Pinpoint the cell where the given text exists, returning its (X, Y) midpoint coordinate. 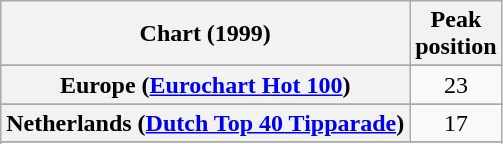
Europe (Eurochart Hot 100) (206, 85)
17 (456, 123)
Netherlands (Dutch Top 40 Tipparade) (206, 123)
23 (456, 85)
Chart (1999) (206, 34)
Peakposition (456, 34)
